Return (X, Y) of the center of cell containing provided text 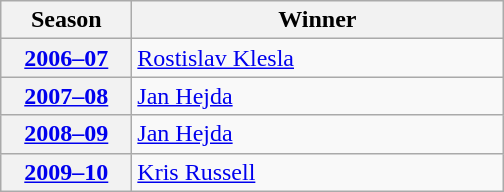
Rostislav Klesla (318, 58)
Season (66, 20)
2009–10 (66, 172)
2006–07 (66, 58)
Kris Russell (318, 172)
2007–08 (66, 96)
Winner (318, 20)
2008–09 (66, 134)
